Extract the [x, y] coordinate from the center of the cell holding the provided text.  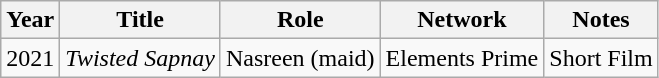
Short Film [601, 58]
Nasreen (maid) [300, 58]
Notes [601, 20]
2021 [30, 58]
Year [30, 20]
Elements Prime [462, 58]
Role [300, 20]
Twisted Sapnay [140, 58]
Network [462, 20]
Title [140, 20]
